Scan for the cell matching the given text and deliver its (x, y) coordinate at center. 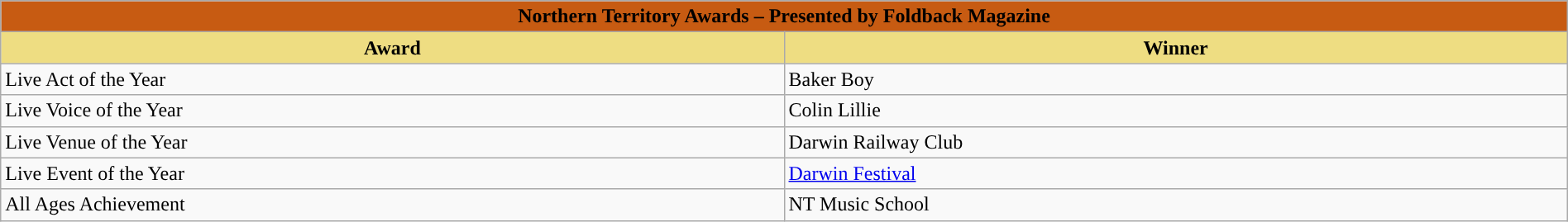
Darwin Railway Club (1176, 142)
Live Act of the Year (392, 79)
Award (392, 48)
Live Voice of the Year (392, 111)
Live Event of the Year (392, 173)
Baker Boy (1176, 79)
All Ages Achievement (392, 205)
Live Venue of the Year (392, 142)
Colin Lillie (1176, 111)
Northern Territory Awards – Presented by Foldback Magazine (784, 17)
Winner (1176, 48)
NT Music School (1176, 205)
Darwin Festival (1176, 173)
